Provide the (X, Y) coordinate of the cell's center where the given text is located.  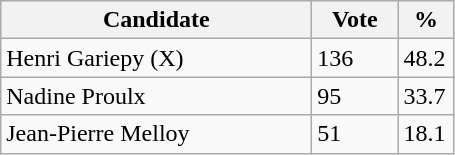
% (426, 20)
95 (355, 96)
51 (355, 134)
Nadine Proulx (156, 96)
Jean-Pierre Melloy (156, 134)
Vote (355, 20)
33.7 (426, 96)
Candidate (156, 20)
18.1 (426, 134)
Henri Gariepy (X) (156, 58)
48.2 (426, 58)
136 (355, 58)
